Extract the (x, y) coordinate from the center of the cell holding the provided text.  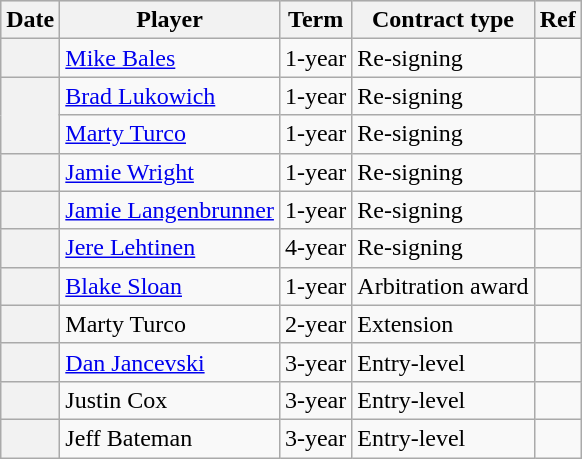
Jamie Langenbrunner (170, 210)
Arbitration award (443, 286)
Ref (558, 20)
Player (170, 20)
Jeff Bateman (170, 438)
Extension (443, 324)
Blake Sloan (170, 286)
Dan Jancevski (170, 362)
Date (30, 20)
Term (315, 20)
4-year (315, 248)
Jere Lehtinen (170, 248)
Mike Bales (170, 58)
Brad Lukowich (170, 96)
Contract type (443, 20)
Jamie Wright (170, 172)
Justin Cox (170, 400)
2-year (315, 324)
